Scan for the cell matching the given text and deliver its (X, Y) coordinate at center. 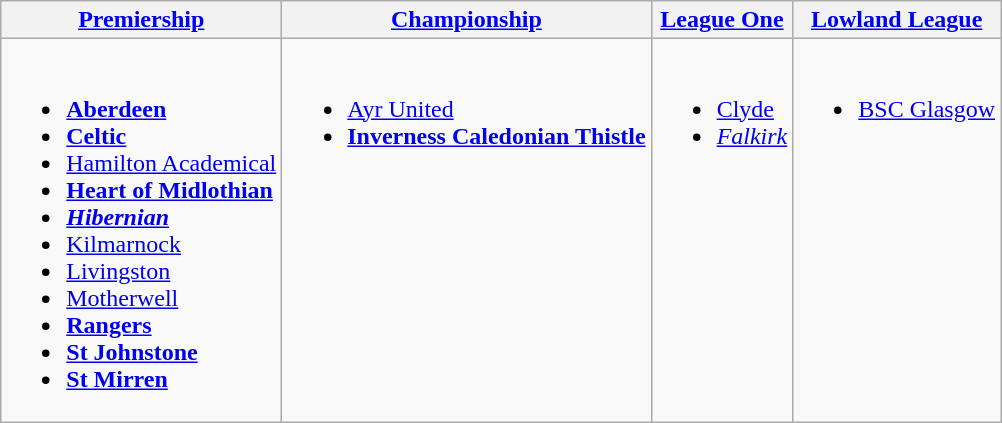
Ayr UnitedInverness Caledonian Thistle (466, 230)
Premiership (142, 20)
Championship (466, 20)
League One (722, 20)
ClydeFalkirk (722, 230)
BSC Glasgow (897, 230)
AberdeenCelticHamilton AcademicalHeart of MidlothianHibernianKilmarnockLivingstonMotherwellRangersSt JohnstoneSt Mirren (142, 230)
Lowland League (897, 20)
